For the text-containing cell, return its midpoint in (X, Y) coordinate format. 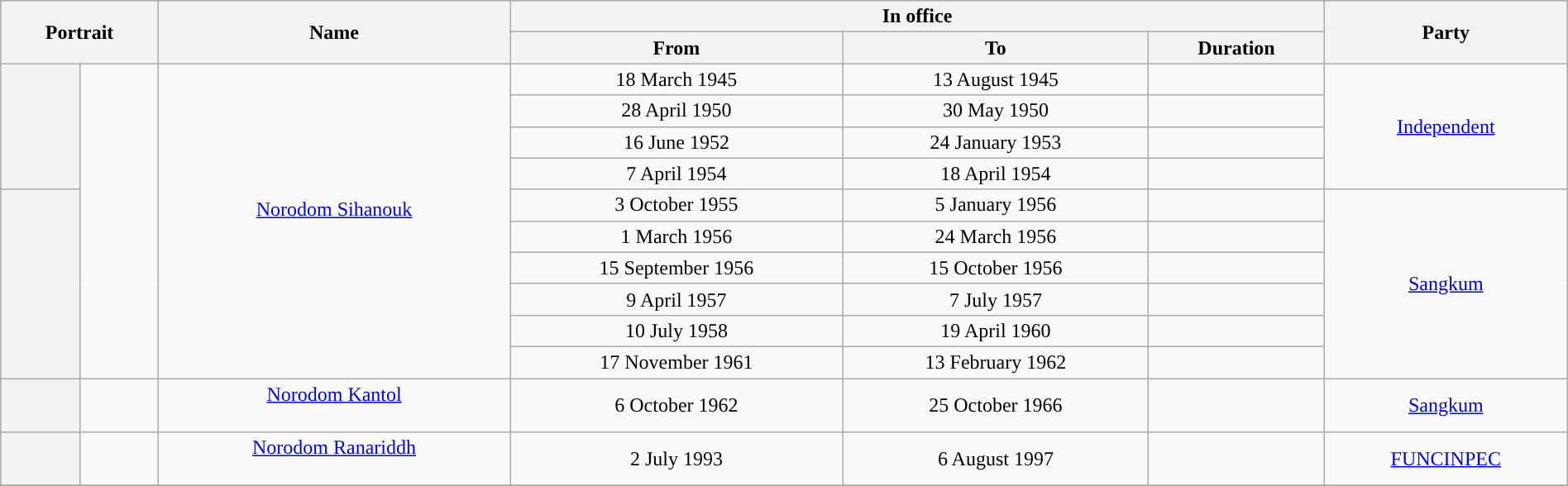
25 October 1966 (996, 405)
19 April 1960 (996, 331)
7 April 1954 (676, 174)
In office (918, 17)
Norodom Sihanouk (334, 222)
16 June 1952 (676, 142)
13 February 1962 (996, 362)
5 January 1956 (996, 205)
15 October 1956 (996, 268)
FUNCINPEC (1446, 460)
17 November 1961 (676, 362)
From (676, 48)
24 March 1956 (996, 236)
1 March 1956 (676, 236)
Portrait (79, 32)
Name (334, 32)
30 May 1950 (996, 111)
3 October 1955 (676, 205)
7 July 1957 (996, 299)
10 July 1958 (676, 331)
6 October 1962 (676, 405)
Norodom Ranariddh (334, 460)
Party (1446, 32)
18 April 1954 (996, 174)
Norodom Kantol (334, 405)
6 August 1997 (996, 460)
13 August 1945 (996, 79)
Independent (1446, 126)
18 March 1945 (676, 79)
24 January 1953 (996, 142)
15 September 1956 (676, 268)
To (996, 48)
28 April 1950 (676, 111)
Duration (1236, 48)
9 April 1957 (676, 299)
2 July 1993 (676, 460)
